Locate the cell with the specified text and output its [x, y] center coordinate. 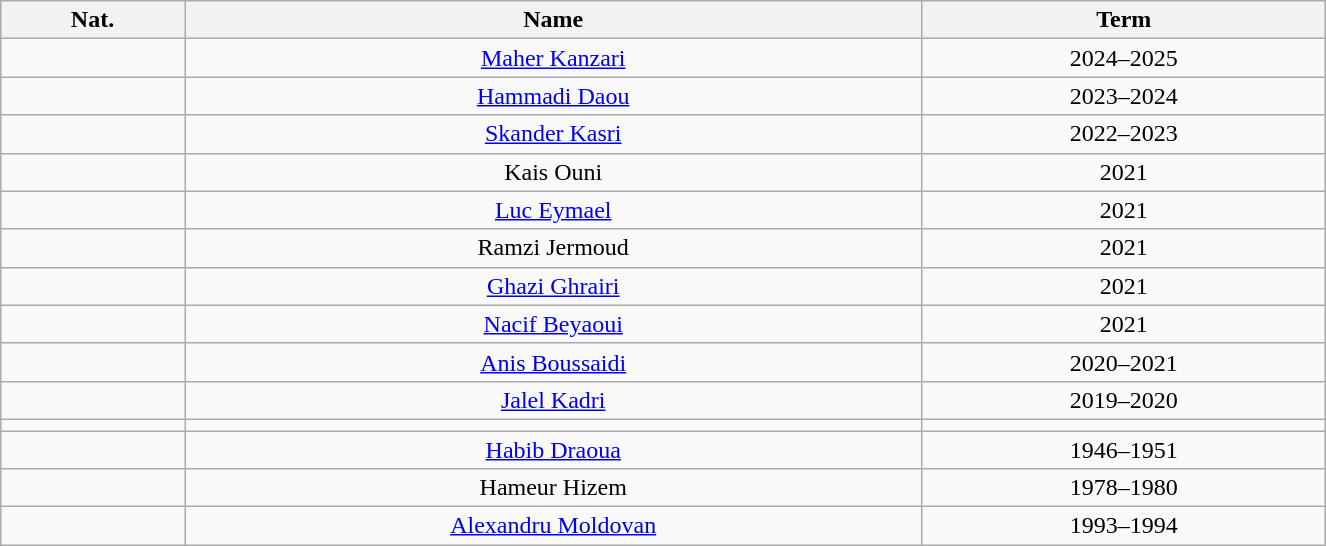
1993–1994 [1124, 526]
Hammadi Daou [554, 96]
Ghazi Ghrairi [554, 286]
Name [554, 20]
Ramzi Jermoud [554, 248]
Luc Eymael [554, 210]
Maher Kanzari [554, 58]
2019–2020 [1124, 400]
Nat. [92, 20]
Jalel Kadri [554, 400]
Kais Ouni [554, 172]
Alexandru Moldovan [554, 526]
1946–1951 [1124, 449]
Habib Draoua [554, 449]
Term [1124, 20]
2023–2024 [1124, 96]
Skander Kasri [554, 134]
1978–1980 [1124, 488]
Nacif Beyaoui [554, 324]
2020–2021 [1124, 362]
2022–2023 [1124, 134]
Anis Boussaidi [554, 362]
2024–2025 [1124, 58]
Hameur Hizem [554, 488]
